Locate the cell with the specified text and output its (X, Y) center coordinate. 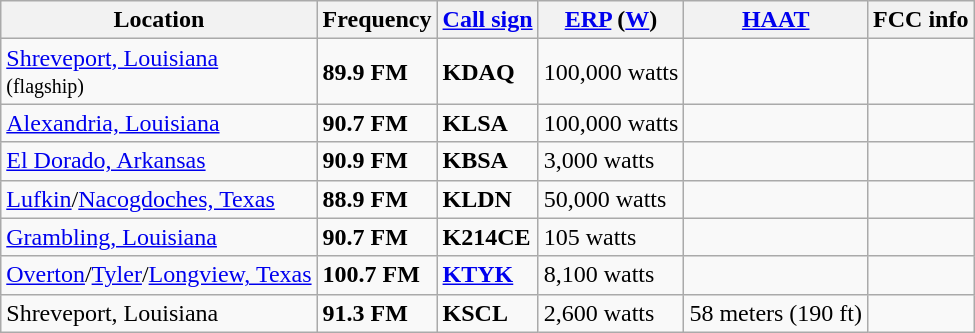
Lufkin/Nacogdoches, Texas (159, 199)
Shreveport, Louisiana(flagship) (159, 72)
105 watts (611, 237)
Frequency (377, 20)
FCC info (921, 20)
8,100 watts (611, 275)
KTYK (488, 275)
3,000 watts (611, 161)
90.9 FM (377, 161)
88.9 FM (377, 199)
ERP (W) (611, 20)
Call sign (488, 20)
Location (159, 20)
Grambling, Louisiana (159, 237)
58 meters (190 ft) (776, 313)
El Dorado, Arkansas (159, 161)
Shreveport, Louisiana (159, 313)
50,000 watts (611, 199)
Alexandria, Louisiana (159, 123)
KSCL (488, 313)
K214CE (488, 237)
Overton/Tyler/Longview, Texas (159, 275)
100.7 FM (377, 275)
91.3 FM (377, 313)
HAAT (776, 20)
2,600 watts (611, 313)
89.9 FM (377, 72)
KBSA (488, 161)
KLSA (488, 123)
KLDN (488, 199)
KDAQ (488, 72)
